Extract the (x, y) coordinate from the center of the cell holding the provided text.  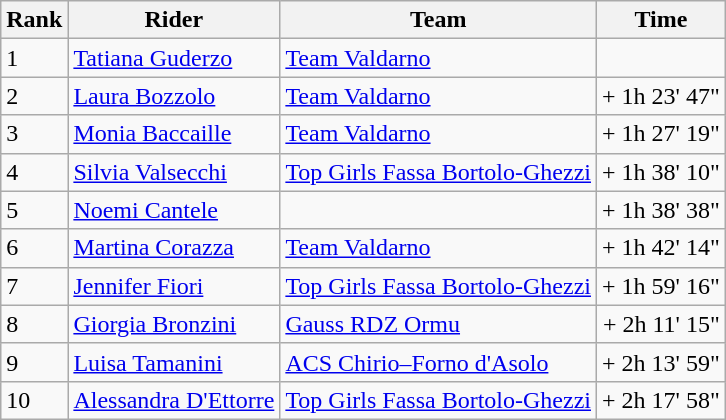
3 (34, 134)
7 (34, 286)
+ 1h 23' 47" (662, 96)
Alessandra D'Ettorre (174, 400)
Noemi Cantele (174, 210)
+ 2h 17' 58" (662, 400)
+ 1h 38' 38" (662, 210)
Jennifer Fiori (174, 286)
4 (34, 172)
Monia Baccaille (174, 134)
2 (34, 96)
8 (34, 324)
Tatiana Guderzo (174, 58)
Gauss RDZ Ormu (438, 324)
1 (34, 58)
Team (438, 20)
Silvia Valsecchi (174, 172)
+ 1h 59' 16" (662, 286)
+ 1h 38' 10" (662, 172)
6 (34, 248)
9 (34, 362)
Giorgia Bronzini (174, 324)
+ 2h 11' 15" (662, 324)
10 (34, 400)
+ 2h 13' 59" (662, 362)
+ 1h 27' 19" (662, 134)
Time (662, 20)
+ 1h 42' 14" (662, 248)
Rider (174, 20)
Rank (34, 20)
Martina Corazza (174, 248)
ACS Chirio–Forno d'Asolo (438, 362)
Laura Bozzolo (174, 96)
5 (34, 210)
Luisa Tamanini (174, 362)
